For the text-containing cell, return its midpoint in (X, Y) coordinate format. 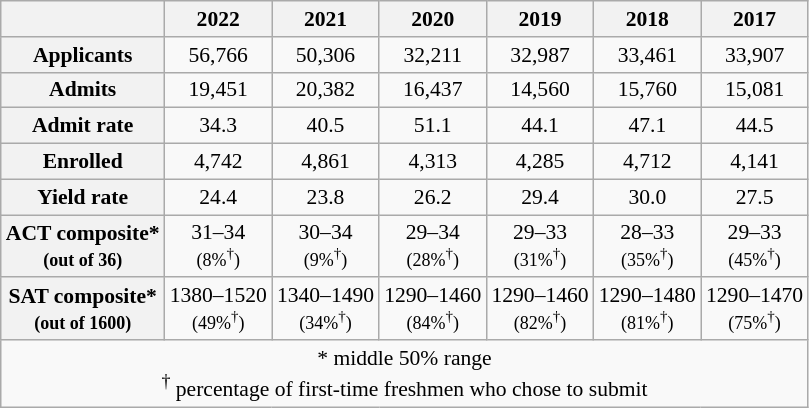
51.1 (432, 126)
27.5 (754, 197)
* middle 50% range † percentage of first-time freshmen who chose to submit (404, 374)
19,451 (218, 90)
Admit rate (83, 126)
1290–1460(82%†) (540, 308)
33,461 (648, 54)
32,211 (432, 54)
40.5 (326, 126)
1290–1470(75%†) (754, 308)
SAT composite*(out of 1600) (83, 308)
4,313 (432, 161)
29–33(45%†) (754, 246)
44.1 (540, 126)
16,437 (432, 90)
2019 (540, 19)
26.2 (432, 197)
4,861 (326, 161)
29–34(28%†) (432, 246)
4,742 (218, 161)
50,306 (326, 54)
29–33(31%†) (540, 246)
44.5 (754, 126)
2020 (432, 19)
24.4 (218, 197)
33,907 (754, 54)
34.3 (218, 126)
29.4 (540, 197)
1340–1490(34%†) (326, 308)
14,560 (540, 90)
2022 (218, 19)
1290–1460(84%†) (432, 308)
4,712 (648, 161)
Applicants (83, 54)
2021 (326, 19)
ACT composite*(out of 36) (83, 246)
2018 (648, 19)
Admits (83, 90)
30–34(9%†) (326, 246)
56,766 (218, 54)
32,987 (540, 54)
31–34(8%†) (218, 246)
4,141 (754, 161)
15,081 (754, 90)
1290–1480(81%†) (648, 308)
Yield rate (83, 197)
20,382 (326, 90)
47.1 (648, 126)
4,285 (540, 161)
1380–1520(49%†) (218, 308)
23.8 (326, 197)
Enrolled (83, 161)
30.0 (648, 197)
2017 (754, 19)
15,760 (648, 90)
28–33(35%†) (648, 246)
